Provide the (X, Y) coordinate of the cell's center where the given text is located.  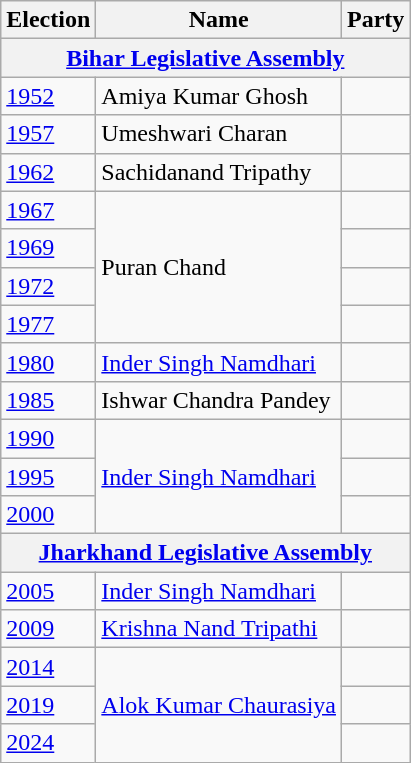
1957 (48, 134)
Puran Chand (219, 267)
Bihar Legislative Assembly (206, 58)
2019 (48, 705)
Name (219, 20)
1980 (48, 362)
1967 (48, 210)
2000 (48, 515)
2014 (48, 667)
Umeshwari Charan (219, 134)
2024 (48, 743)
1990 (48, 438)
Party (375, 20)
1977 (48, 324)
Krishna Nand Tripathi (219, 629)
2009 (48, 629)
Election (48, 20)
1995 (48, 477)
Alok Kumar Chaurasiya (219, 705)
1969 (48, 248)
Sachidanand Tripathy (219, 172)
1985 (48, 400)
Jharkhand Legislative Assembly (206, 553)
Ishwar Chandra Pandey (219, 400)
1952 (48, 96)
1962 (48, 172)
1972 (48, 286)
Amiya Kumar Ghosh (219, 96)
2005 (48, 591)
